For the text-containing cell, return its midpoint in (X, Y) coordinate format. 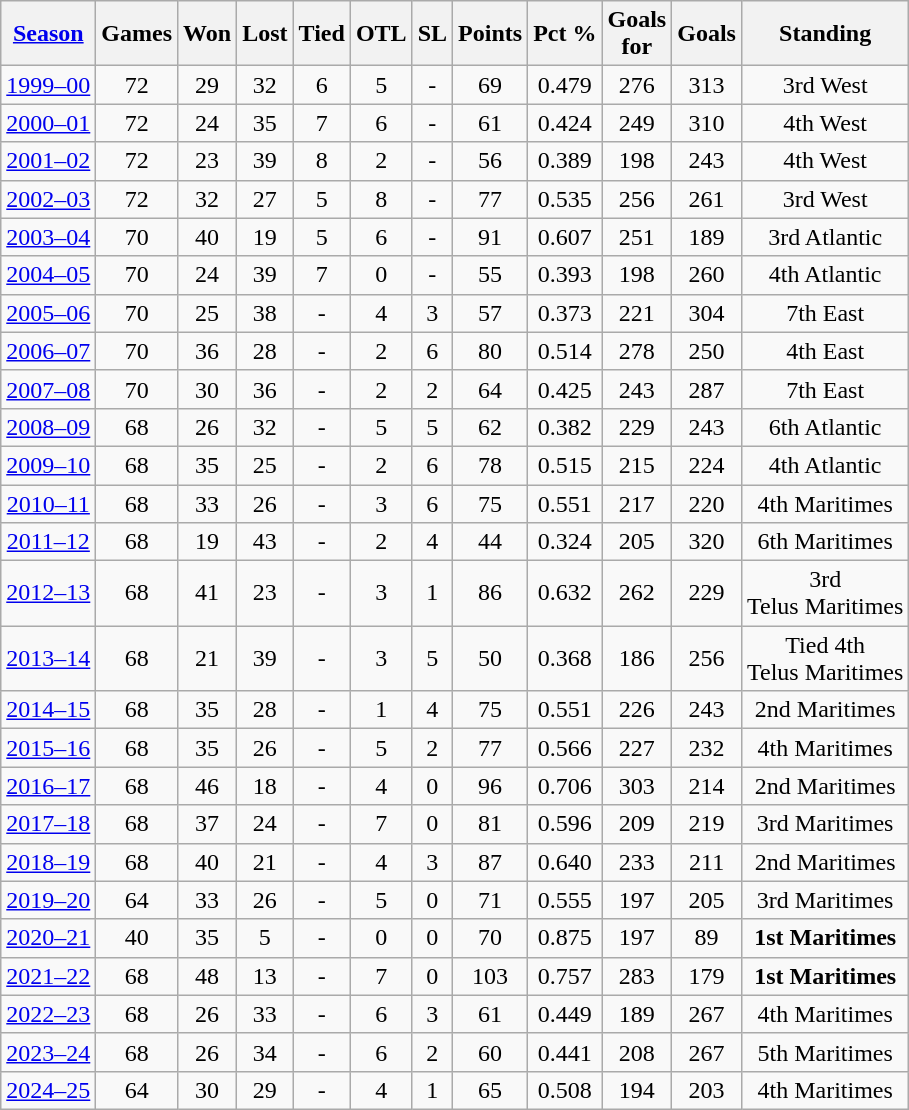
2011–12 (48, 542)
78 (490, 465)
44 (490, 542)
4th East (824, 351)
Season (48, 34)
Won (208, 34)
0.596 (565, 824)
2016–17 (48, 786)
2002–03 (48, 199)
0.640 (565, 862)
81 (490, 824)
303 (637, 786)
2006–07 (48, 351)
0.706 (565, 786)
304 (707, 313)
2004–05 (48, 275)
0.607 (565, 237)
2009–10 (48, 465)
2012–13 (48, 594)
2008–09 (48, 427)
OTL (381, 34)
41 (208, 594)
226 (637, 710)
55 (490, 275)
0.508 (565, 1090)
0.535 (565, 199)
27 (265, 199)
50 (490, 658)
0.449 (565, 1014)
211 (707, 862)
96 (490, 786)
48 (208, 976)
0.566 (565, 748)
2019–20 (48, 900)
2013–14 (48, 658)
0.324 (565, 542)
2014–15 (48, 710)
0.389 (565, 161)
262 (637, 594)
214 (707, 786)
221 (637, 313)
56 (490, 161)
Pct % (565, 34)
Lost (265, 34)
203 (707, 1090)
287 (707, 389)
Goals (707, 34)
Tied 4thTelus Maritimes (824, 658)
251 (637, 237)
261 (707, 199)
2024–25 (48, 1090)
2017–18 (48, 824)
310 (707, 123)
38 (265, 313)
0.382 (565, 427)
0.757 (565, 976)
18 (265, 786)
2020–21 (48, 938)
283 (637, 976)
0.368 (565, 658)
227 (637, 748)
87 (490, 862)
0.424 (565, 123)
43 (265, 542)
3rdTelus Maritimes (824, 594)
2000–01 (48, 123)
224 (707, 465)
249 (637, 123)
0.632 (565, 594)
320 (707, 542)
250 (707, 351)
0.479 (565, 85)
62 (490, 427)
Tied (322, 34)
89 (707, 938)
313 (707, 85)
86 (490, 594)
194 (637, 1090)
2003–04 (48, 237)
Goalsfor (637, 34)
71 (490, 900)
278 (637, 351)
60 (490, 1052)
2023–24 (48, 1052)
0.875 (565, 938)
37 (208, 824)
260 (707, 275)
1999–00 (48, 85)
217 (637, 503)
0.515 (565, 465)
0.514 (565, 351)
2015–16 (48, 748)
65 (490, 1090)
186 (637, 658)
57 (490, 313)
215 (637, 465)
5th Maritimes (824, 1052)
276 (637, 85)
2010–11 (48, 503)
6th Atlantic (824, 427)
80 (490, 351)
219 (707, 824)
3rd Atlantic (824, 237)
2022–23 (48, 1014)
2021–22 (48, 976)
232 (707, 748)
Points (490, 34)
SL (432, 34)
69 (490, 85)
13 (265, 976)
209 (637, 824)
2001–02 (48, 161)
2005–06 (48, 313)
0.393 (565, 275)
0.373 (565, 313)
0.425 (565, 389)
Standing (824, 34)
179 (707, 976)
0.441 (565, 1052)
103 (490, 976)
2018–19 (48, 862)
46 (208, 786)
Games (137, 34)
91 (490, 237)
6th Maritimes (824, 542)
208 (637, 1052)
220 (707, 503)
233 (637, 862)
0.555 (565, 900)
34 (265, 1052)
2007–08 (48, 389)
